From the cell containing the given text, extract its center point as (x, y) coordinate. 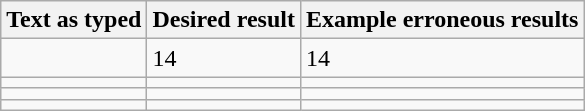
Example erroneous results (442, 20)
Text as typed (74, 20)
Desired result (224, 20)
